Return [X, Y] of the center of cell containing provided text 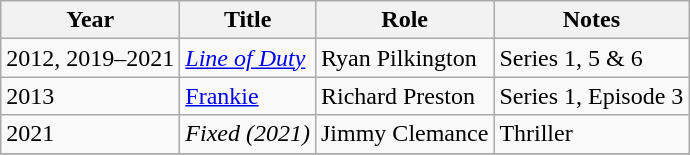
Series 1, 5 & 6 [592, 58]
Series 1, Episode 3 [592, 96]
2021 [90, 134]
Notes [592, 20]
Frankie [248, 96]
Thriller [592, 134]
Line of Duty [248, 58]
Title [248, 20]
2013 [90, 96]
Ryan Pilkington [404, 58]
2012, 2019–2021 [90, 58]
Fixed (2021) [248, 134]
Jimmy Clemance [404, 134]
Richard Preston [404, 96]
Role [404, 20]
Year [90, 20]
